Output the (x, y) coordinate of the center of the cell containing the given text.  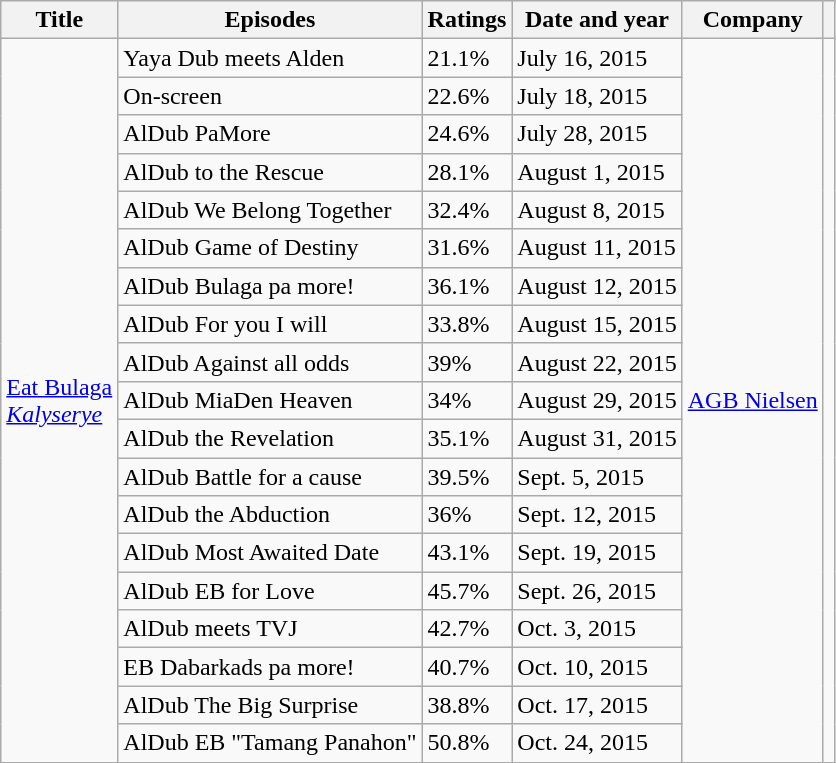
AlDub MiaDen Heaven (270, 400)
AlDub PaMore (270, 134)
AlDub Game of Destiny (270, 248)
36.1% (467, 286)
AlDub EB for Love (270, 591)
Date and year (597, 20)
August 15, 2015 (597, 324)
35.1% (467, 438)
August 31, 2015 (597, 438)
On-screen (270, 96)
36% (467, 515)
43.1% (467, 553)
40.7% (467, 667)
AlDub Most Awaited Date (270, 553)
Eat BulagaKalyserye (60, 400)
Yaya Dub meets Alden (270, 58)
42.7% (467, 629)
EB Dabarkads pa more! (270, 667)
28.1% (467, 172)
Oct. 17, 2015 (597, 705)
August 8, 2015 (597, 210)
Sept. 12, 2015 (597, 515)
AlDub We Belong Together (270, 210)
34% (467, 400)
Ratings (467, 20)
AlDub Against all odds (270, 362)
24.6% (467, 134)
AlDub to the Rescue (270, 172)
45.7% (467, 591)
AlDub the Revelation (270, 438)
Sept. 19, 2015 (597, 553)
Oct. 24, 2015 (597, 743)
39% (467, 362)
21.1% (467, 58)
July 16, 2015 (597, 58)
July 28, 2015 (597, 134)
August 11, 2015 (597, 248)
AlDub The Big Surprise (270, 705)
Company (752, 20)
Sept. 5, 2015 (597, 477)
39.5% (467, 477)
31.6% (467, 248)
AlDub For you I will (270, 324)
August 22, 2015 (597, 362)
22.6% (467, 96)
August 12, 2015 (597, 286)
32.4% (467, 210)
33.8% (467, 324)
38.8% (467, 705)
AlDub meets TVJ (270, 629)
AlDub Battle for a cause (270, 477)
50.8% (467, 743)
AGB Nielsen (752, 400)
Oct. 10, 2015 (597, 667)
Sept. 26, 2015 (597, 591)
August 1, 2015 (597, 172)
AlDub Bulaga pa more! (270, 286)
Title (60, 20)
Oct. 3, 2015 (597, 629)
July 18, 2015 (597, 96)
August 29, 2015 (597, 400)
AlDub the Abduction (270, 515)
AlDub EB "Tamang Panahon" (270, 743)
Episodes (270, 20)
